Extract the [x, y] coordinate from the center of the cell holding the provided text.  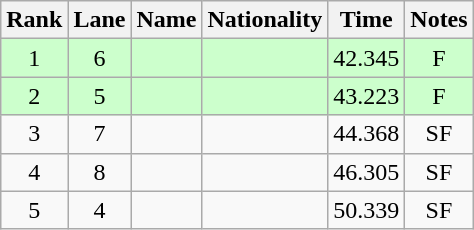
2 [34, 96]
Notes [439, 20]
44.368 [366, 134]
50.339 [366, 210]
42.345 [366, 58]
43.223 [366, 96]
6 [100, 58]
Name [166, 20]
Time [366, 20]
1 [34, 58]
8 [100, 172]
Lane [100, 20]
7 [100, 134]
3 [34, 134]
Nationality [265, 20]
Rank [34, 20]
46.305 [366, 172]
